Return [x, y] of the center of cell containing provided text 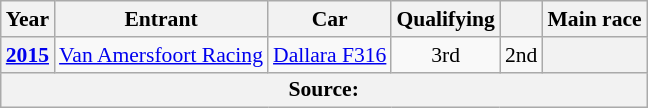
Qualifying [445, 19]
Entrant [161, 19]
2015 [28, 55]
Van Amersfoort Racing [161, 55]
3rd [445, 55]
Year [28, 19]
Dallara F316 [330, 55]
Main race [594, 19]
Source: [324, 90]
2nd [522, 55]
Car [330, 19]
